Detect which cell encompasses the target text, then output its [X, Y] center coordinate. 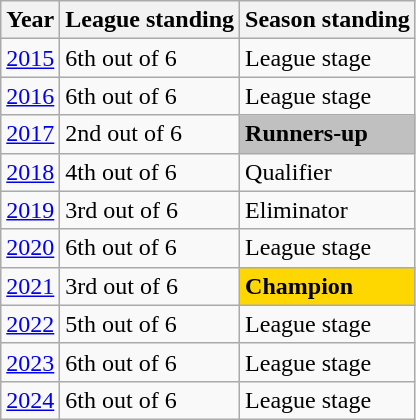
2019 [30, 210]
2023 [30, 362]
League standing [150, 20]
2017 [30, 134]
Season standing [328, 20]
Champion [328, 286]
Eliminator [328, 210]
2021 [30, 286]
2016 [30, 96]
2020 [30, 248]
2022 [30, 324]
5th out of 6 [150, 324]
2015 [30, 58]
2nd out of 6 [150, 134]
2024 [30, 400]
4th out of 6 [150, 172]
Runners-up [328, 134]
Qualifier [328, 172]
2018 [30, 172]
Year [30, 20]
